Find where the given text appears and provide that cell's center as [X, Y] coordinate. 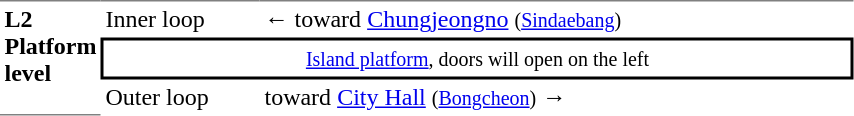
toward City Hall (Bongcheon) → [557, 98]
← toward Chungjeongno (Sindaebang) [557, 19]
Outer loop [180, 98]
Island platform, doors will open on the left [478, 59]
Inner loop [180, 19]
L2Platform level [50, 58]
